From the cell containing the given text, extract its center point as [x, y] coordinate. 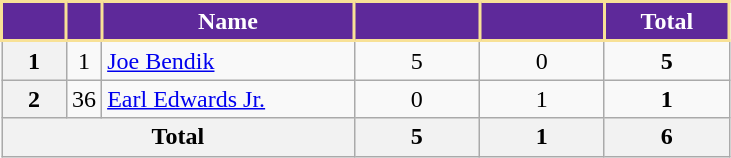
6 [666, 137]
36 [84, 99]
2 [34, 99]
Joe Bendik [228, 60]
Name [228, 22]
Earl Edwards Jr. [228, 99]
